Provide the [X, Y] coordinate of the cell's center where the given text is located.  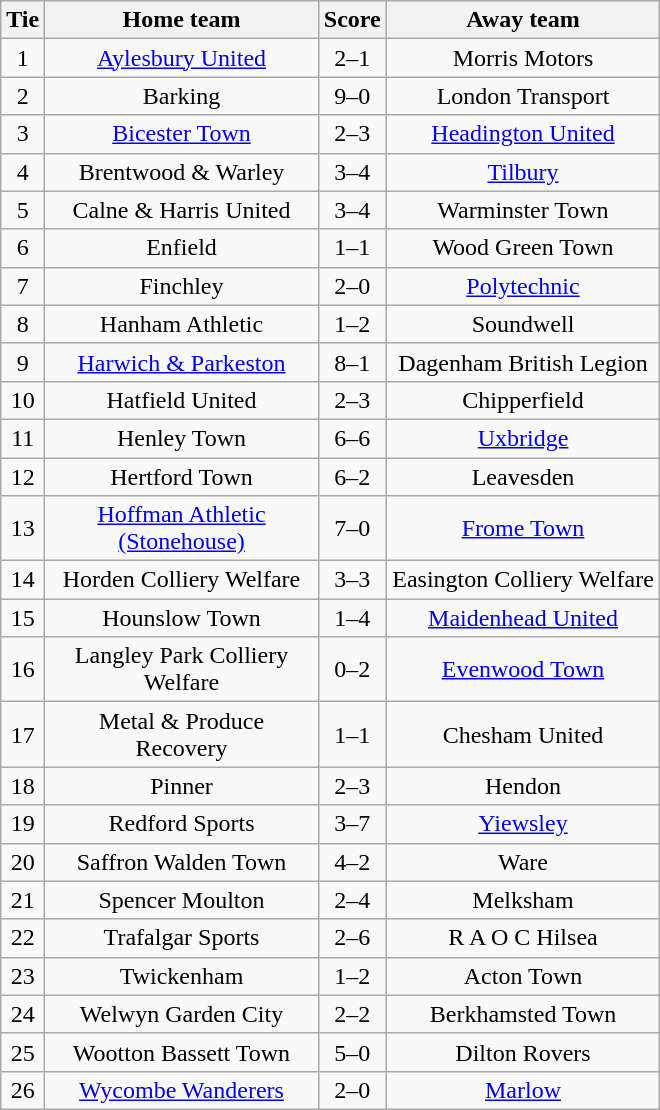
Maidenhead United [523, 618]
Barking [182, 96]
Tie [23, 20]
Warminster Town [523, 210]
7 [23, 286]
Hendon [523, 786]
Hanham Athletic [182, 324]
12 [23, 477]
0–2 [352, 670]
11 [23, 438]
1 [23, 58]
Yiewsley [523, 824]
Hoffman Athletic (Stonehouse) [182, 528]
R A O C Hilsea [523, 938]
3–3 [352, 580]
3–7 [352, 824]
Ware [523, 862]
5 [23, 210]
Marlow [523, 1090]
Away team [523, 20]
Wootton Bassett Town [182, 1052]
2–6 [352, 938]
Spencer Moulton [182, 900]
Hertford Town [182, 477]
10 [23, 400]
Score [352, 20]
Acton Town [523, 976]
Hatfield United [182, 400]
Frome Town [523, 528]
Harwich & Parkeston [182, 362]
4 [23, 172]
2–4 [352, 900]
Uxbridge [523, 438]
London Transport [523, 96]
Redford Sports [182, 824]
14 [23, 580]
Morris Motors [523, 58]
Chipperfield [523, 400]
Aylesbury United [182, 58]
21 [23, 900]
20 [23, 862]
6–6 [352, 438]
17 [23, 734]
13 [23, 528]
Dilton Rovers [523, 1052]
3 [23, 134]
8 [23, 324]
Hounslow Town [182, 618]
4–2 [352, 862]
Soundwell [523, 324]
Melksham [523, 900]
Saffron Walden Town [182, 862]
Finchley [182, 286]
1–4 [352, 618]
18 [23, 786]
Henley Town [182, 438]
Twickenham [182, 976]
Brentwood & Warley [182, 172]
Leavesden [523, 477]
Calne & Harris United [182, 210]
6 [23, 248]
Horden Colliery Welfare [182, 580]
Langley Park Colliery Welfare [182, 670]
7–0 [352, 528]
Bicester Town [182, 134]
Enfield [182, 248]
Chesham United [523, 734]
Trafalgar Sports [182, 938]
15 [23, 618]
Dagenham British Legion [523, 362]
9–0 [352, 96]
Metal & Produce Recovery [182, 734]
26 [23, 1090]
Polytechnic [523, 286]
Tilbury [523, 172]
22 [23, 938]
23 [23, 976]
Easington Colliery Welfare [523, 580]
6–2 [352, 477]
2–1 [352, 58]
Welwyn Garden City [182, 1014]
16 [23, 670]
Pinner [182, 786]
Wood Green Town [523, 248]
Evenwood Town [523, 670]
19 [23, 824]
Berkhamsted Town [523, 1014]
24 [23, 1014]
Wycombe Wanderers [182, 1090]
2 [23, 96]
25 [23, 1052]
9 [23, 362]
Home team [182, 20]
Headington United [523, 134]
2–2 [352, 1014]
5–0 [352, 1052]
8–1 [352, 362]
